Find where the given text appears and provide that cell's center as (x, y) coordinate. 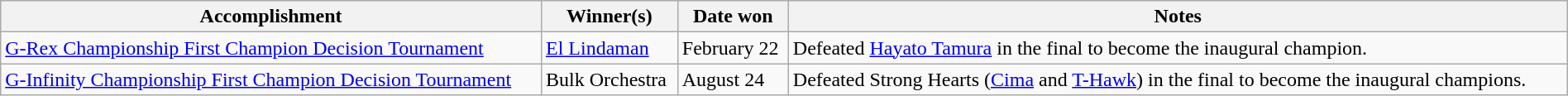
August 24 (733, 79)
El Lindaman (609, 48)
Date won (733, 17)
Defeated Strong Hearts (Cima and T-Hawk) in the final to become the inaugural champions. (1178, 79)
Notes (1178, 17)
Accomplishment (271, 17)
G-Infinity Championship First Champion Decision Tournament (271, 79)
February 22 (733, 48)
Defeated Hayato Tamura in the final to become the inaugural champion. (1178, 48)
Winner(s) (609, 17)
G-Rex Championship First Champion Decision Tournament (271, 48)
Bulk Orchestra (609, 79)
